Return (X, Y) of the center of cell containing provided text 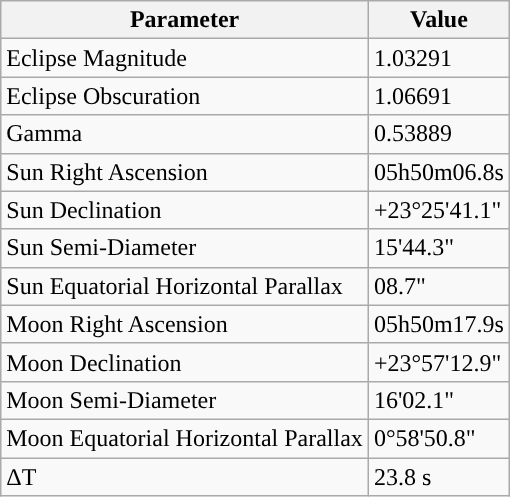
Parameter (185, 20)
1.06691 (438, 96)
08.7" (438, 286)
16'02.1" (438, 400)
Moon Equatorial Horizontal Parallax (185, 438)
Gamma (185, 134)
Sun Declination (185, 210)
+23°25'41.1" (438, 210)
Value (438, 20)
05h50m17.9s (438, 324)
Sun Equatorial Horizontal Parallax (185, 286)
0.53889 (438, 134)
1.03291 (438, 58)
Moon Right Ascension (185, 324)
Eclipse Magnitude (185, 58)
Sun Right Ascension (185, 172)
ΔT (185, 477)
Eclipse Obscuration (185, 96)
Sun Semi-Diameter (185, 248)
+23°57'12.9" (438, 362)
0°58'50.8" (438, 438)
15'44.3" (438, 248)
Moon Semi-Diameter (185, 400)
Moon Declination (185, 362)
23.8 s (438, 477)
05h50m06.8s (438, 172)
